Return (X, Y) of the center of cell containing provided text 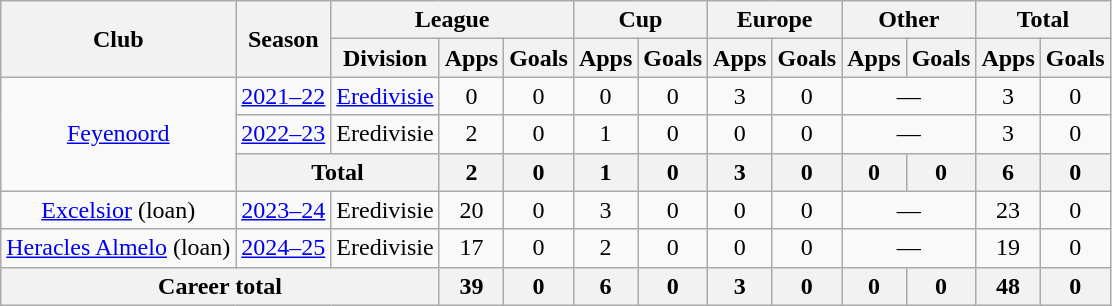
39 (471, 286)
Cup (640, 20)
2022–23 (284, 134)
Season (284, 39)
Club (118, 39)
Other (909, 20)
2024–25 (284, 248)
Division (385, 58)
Europe (775, 20)
2023–24 (284, 210)
23 (1008, 210)
19 (1008, 248)
Career total (220, 286)
League (452, 20)
17 (471, 248)
Heracles Almelo (loan) (118, 248)
Feyenoord (118, 134)
2021–22 (284, 96)
20 (471, 210)
Excelsior (loan) (118, 210)
48 (1008, 286)
